Locate the cell with the specified text and output its [X, Y] center coordinate. 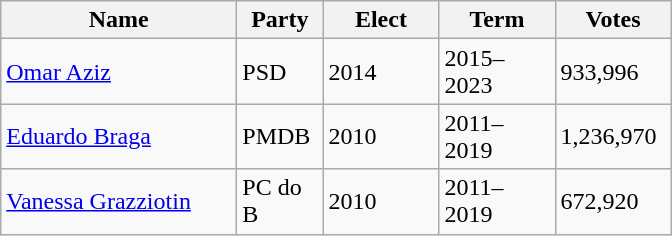
Omar Aziz [119, 72]
PMDB [280, 136]
Elect [381, 20]
1,236,970 [613, 136]
Eduardo Braga [119, 136]
2015–2023 [497, 72]
PC do B [280, 202]
Term [497, 20]
PSD [280, 72]
Name [119, 20]
Party [280, 20]
933,996 [613, 72]
672,920 [613, 202]
Votes [613, 20]
2014 [381, 72]
Vanessa Grazziotin [119, 202]
